Return the (x, y) coordinate for the center point of the cell that contains the specified text.  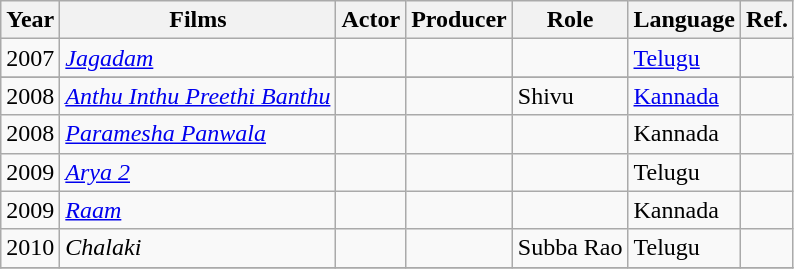
Paramesha Panwala (198, 134)
Anthu Inthu Preethi Banthu (198, 96)
Language (684, 20)
Raam (198, 210)
Shivu (570, 96)
Jagadam (198, 58)
Films (198, 20)
Producer (460, 20)
Subba Rao (570, 248)
Actor (371, 20)
Year (30, 20)
Ref. (766, 20)
Chalaki (198, 248)
Arya 2 (198, 172)
2007 (30, 58)
Role (570, 20)
2010 (30, 248)
